Find where the given text appears and provide that cell's center as (x, y) coordinate. 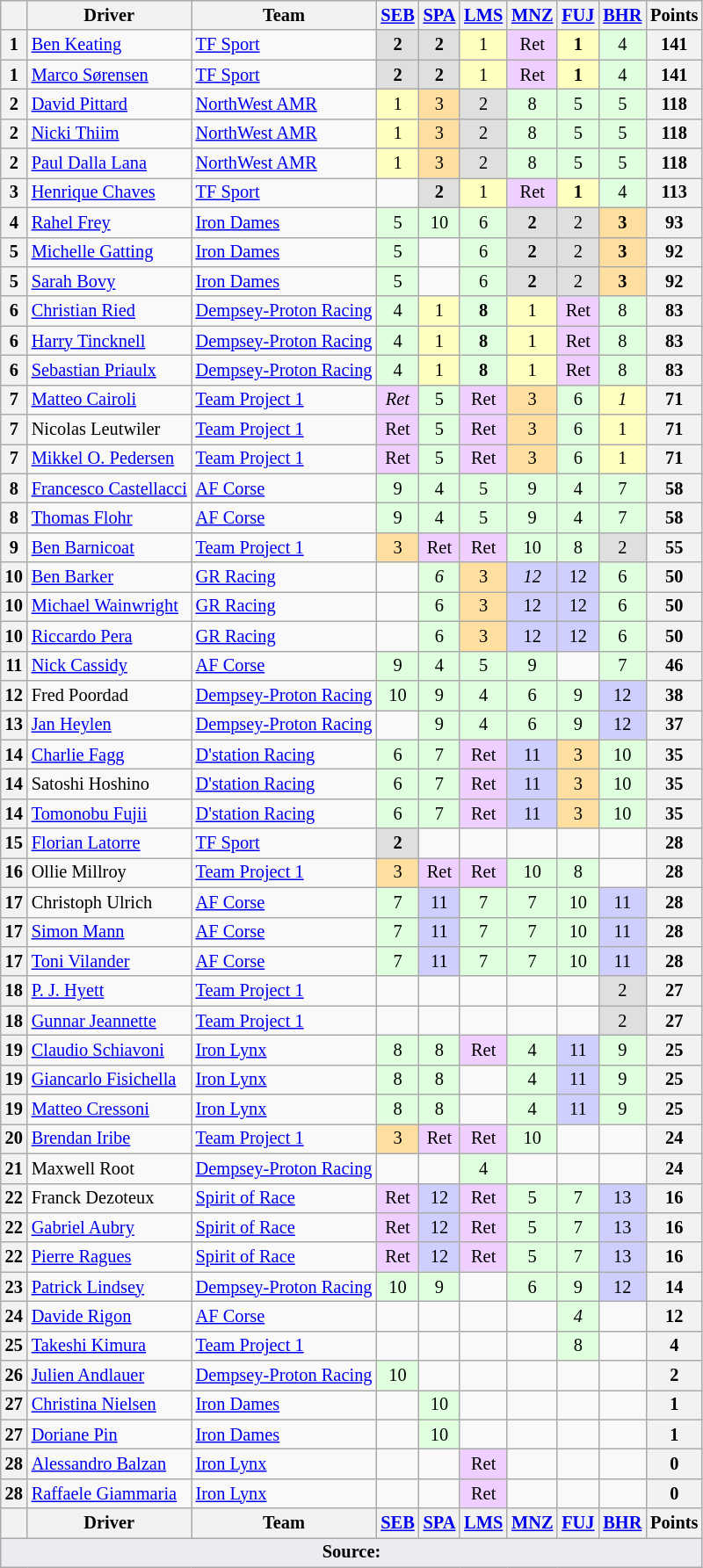
Ollie Millroy (109, 872)
38 (674, 695)
Jan Heylen (109, 725)
Fred Poordad (109, 695)
93 (674, 222)
Christina Nielsen (109, 1405)
Brendan Iribe (109, 1138)
Pierre Ragues (109, 1257)
David Pittard (109, 104)
Thomas Flohr (109, 517)
Sarah Bovy (109, 281)
Sebastian Priaulx (109, 370)
Ben Barnicoat (109, 547)
20 (14, 1138)
Patrick Lindsey (109, 1287)
Maxwell Root (109, 1168)
Henrique Chaves (109, 192)
Raffaele Giammaria (109, 1493)
37 (674, 725)
Claudio Schiavoni (109, 1050)
15 (14, 843)
Gabriel Aubry (109, 1227)
Michelle Gatting (109, 252)
Giancarlo Fisichella (109, 1080)
Christoph Ulrich (109, 902)
Satoshi Hoshino (109, 784)
Julien Andlauer (109, 1376)
Christian Ried (109, 311)
Ben Barker (109, 577)
Ben Keating (109, 45)
Michael Wainwright (109, 606)
Simon Mann (109, 932)
Doriane Pin (109, 1434)
Rahel Frey (109, 222)
Matteo Cairoli (109, 400)
Francesco Castellacci (109, 488)
Marco Sørensen (109, 75)
113 (674, 192)
55 (674, 547)
23 (14, 1287)
Davide Rigon (109, 1316)
Riccardo Pera (109, 636)
Gunnar Jeannette (109, 1021)
Paul Dalla Lana (109, 163)
Tomonobu Fujii (109, 813)
21 (14, 1168)
Takeshi Kimura (109, 1346)
Nicolas Leutwiler (109, 430)
Florian Latorre (109, 843)
Source: (351, 1552)
26 (14, 1376)
Mikkel O. Pedersen (109, 459)
Franck Dezoteux (109, 1198)
Nicki Thiim (109, 134)
Charlie Fagg (109, 755)
Nick Cassidy (109, 666)
Toni Vilander (109, 961)
46 (674, 666)
Alessandro Balzan (109, 1464)
Harry Tincknell (109, 341)
Matteo Cressoni (109, 1109)
P. J. Hyett (109, 991)
